Search for the cell housing the specified text and yield its [x, y] center coordinate. 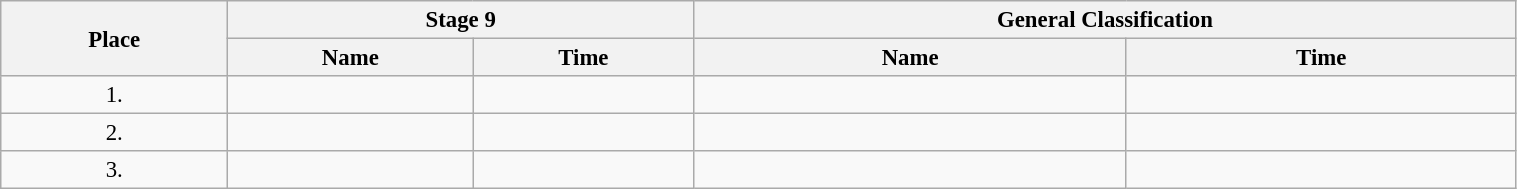
1. [114, 95]
Stage 9 [461, 20]
General Classification [1105, 20]
Place [114, 38]
3. [114, 170]
2. [114, 133]
